For the text-containing cell, return its midpoint in [X, Y] coordinate format. 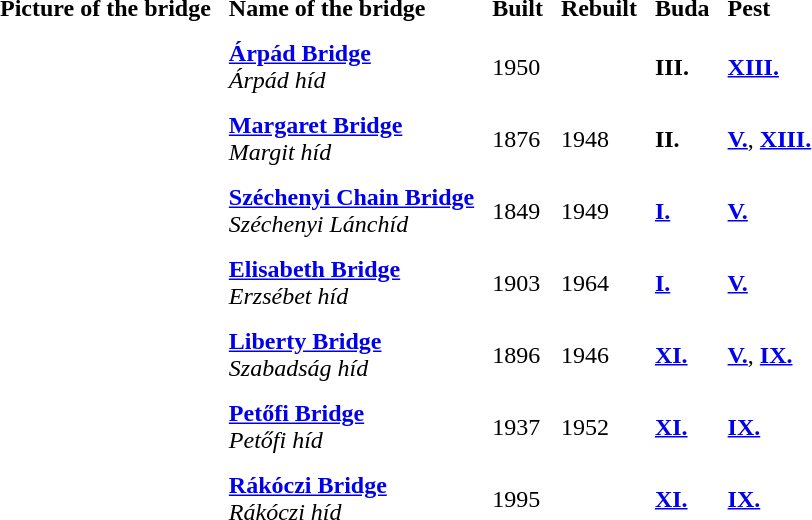
Margaret BridgeMargit híd [352, 139]
1949 [599, 211]
1948 [599, 139]
1946 [599, 355]
Széchenyi Chain BridgeSzéchenyi Lánchíd [352, 211]
1964 [599, 283]
1876 [518, 139]
1950 [518, 67]
II. [682, 139]
Árpád BridgeÁrpád híd [352, 67]
1896 [518, 355]
Petőfi BridgePetőfi híd [352, 427]
1937 [518, 427]
Elisabeth BridgeErzsébet híd [352, 283]
1849 [518, 211]
1903 [518, 283]
Liberty BridgeSzabadság híd [352, 355]
III. [682, 67]
1952 [599, 427]
